Provide the [x, y] coordinate of the cell's center where the given text is located.  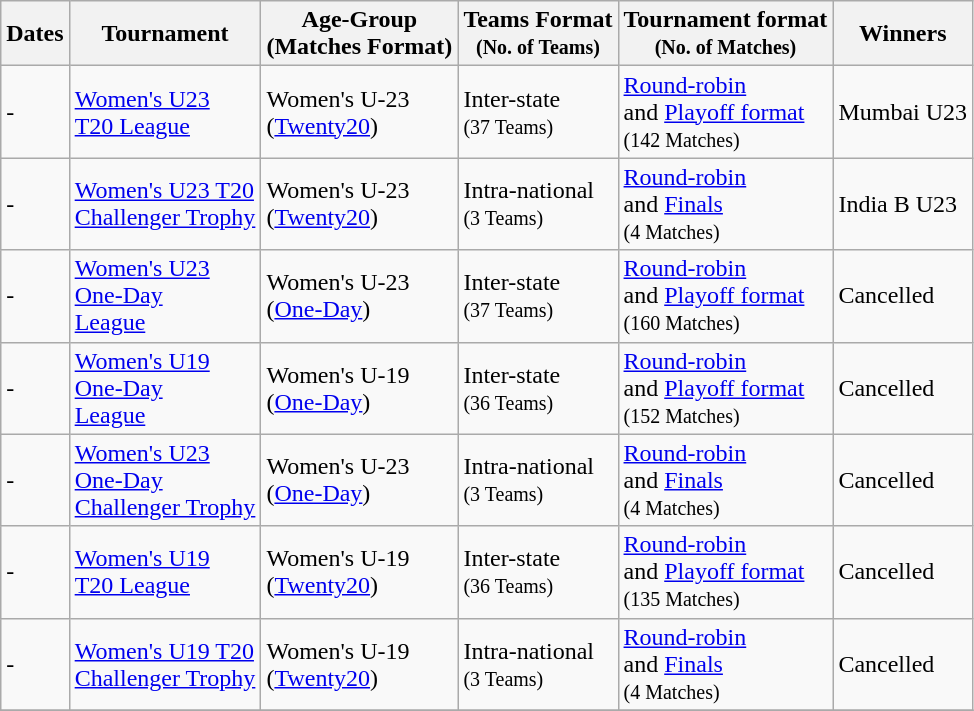
Dates [35, 34]
Women's U23 T20 Challenger Trophy [165, 204]
Tournament [165, 34]
India B U23 [903, 204]
Round-robin and Playoff format(142 Matches) [726, 112]
Women's U-19(One-Day) [360, 388]
Winners [903, 34]
Mumbai U23 [903, 112]
Women's U23 One-Day Challenger Trophy [165, 480]
Teams Format (No. of Teams) [538, 34]
Round-robin and Playoff format(160 Matches) [726, 296]
Women's U19 T20 League [165, 572]
Round-robin and Playoff format(135 Matches) [726, 572]
Tournament format (No. of Matches) [726, 34]
Women's U19 T20 Challenger Trophy [165, 664]
Women's U23 T20 League [165, 112]
Women's U23 One-Day League [165, 296]
Round-robin and Playoff format(152 Matches) [726, 388]
Age-Group (Matches Format) [360, 34]
Women's U19 One-Day League [165, 388]
